Locate the cell with the specified text and output its (X, Y) center coordinate. 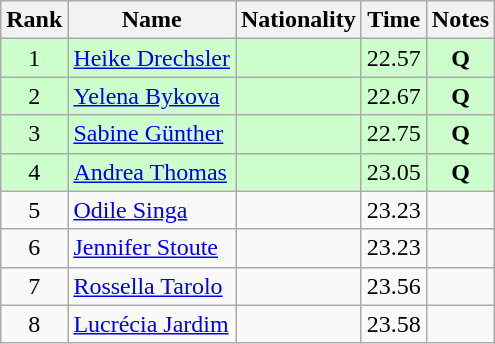
Jennifer Stoute (152, 248)
5 (34, 210)
4 (34, 172)
22.57 (394, 58)
1 (34, 58)
22.75 (394, 134)
Time (394, 20)
Notes (460, 20)
7 (34, 286)
22.67 (394, 96)
Heike Drechsler (152, 58)
2 (34, 96)
8 (34, 324)
3 (34, 134)
23.05 (394, 172)
Rank (34, 20)
Nationality (299, 20)
6 (34, 248)
Name (152, 20)
Lucrécia Jardim (152, 324)
Andrea Thomas (152, 172)
Sabine Günther (152, 134)
Yelena Bykova (152, 96)
23.58 (394, 324)
Rossella Tarolo (152, 286)
23.56 (394, 286)
Odile Singa (152, 210)
